Capture the cell that displays the provided text and extract its [X, Y] central coordinate. 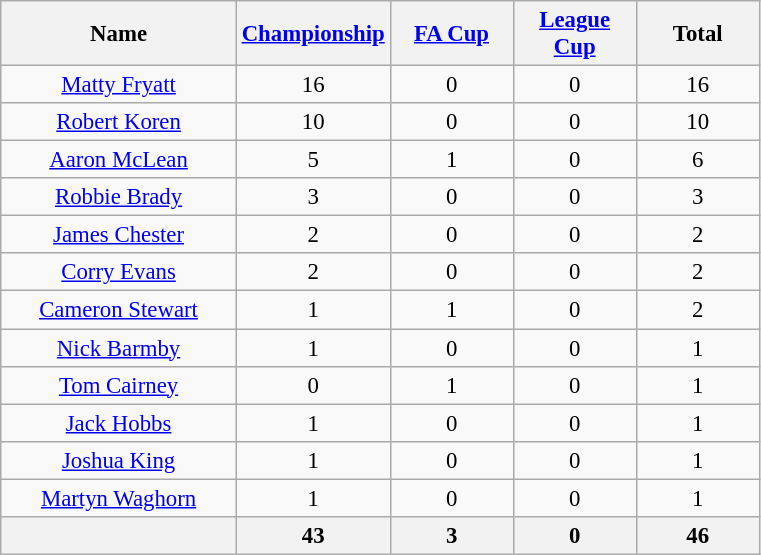
Matty Fryatt [119, 85]
43 [313, 536]
Championship [313, 34]
Aaron McLean [119, 160]
46 [698, 536]
LeagueCup [574, 34]
Corry Evans [119, 273]
Robbie Brady [119, 197]
FA Cup [452, 34]
Martyn Waghorn [119, 498]
Total [698, 34]
Jack Hobbs [119, 423]
Name [119, 34]
Joshua King [119, 460]
Tom Cairney [119, 385]
6 [698, 160]
Robert Koren [119, 122]
5 [313, 160]
Cameron Stewart [119, 310]
Nick Barmby [119, 348]
James Chester [119, 235]
